Output the (X, Y) coordinate of the center of the cell containing the given text.  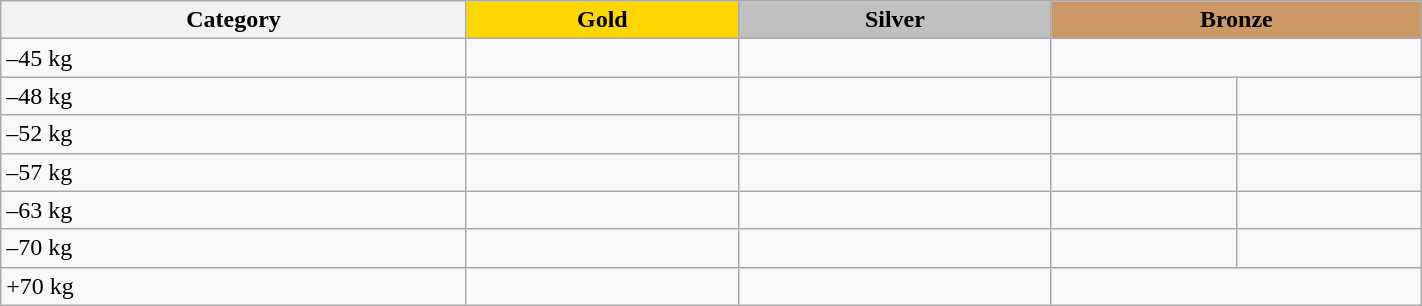
Category (234, 20)
–48 kg (234, 96)
–52 kg (234, 134)
+70 kg (234, 286)
–63 kg (234, 210)
Gold (602, 20)
–57 kg (234, 172)
Silver (894, 20)
Bronze (1236, 20)
–70 kg (234, 248)
–45 kg (234, 58)
